Determine the (X, Y) coordinate at the center of the cell enclosing the given text.  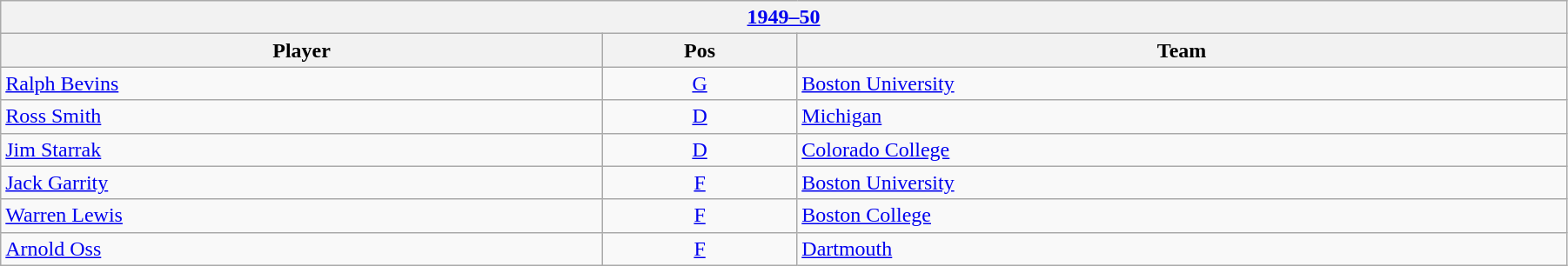
Arnold Oss (302, 249)
Michigan (1182, 116)
Ross Smith (302, 116)
Team (1182, 50)
Warren Lewis (302, 216)
G (700, 83)
Dartmouth (1182, 249)
Boston College (1182, 216)
Jim Starrak (302, 150)
1949–50 (784, 17)
Player (302, 50)
Jack Garrity (302, 183)
Ralph Bevins (302, 83)
Colorado College (1182, 150)
Pos (700, 50)
